Return the [X, Y] coordinate for the center point of the cell that contains the specified text.  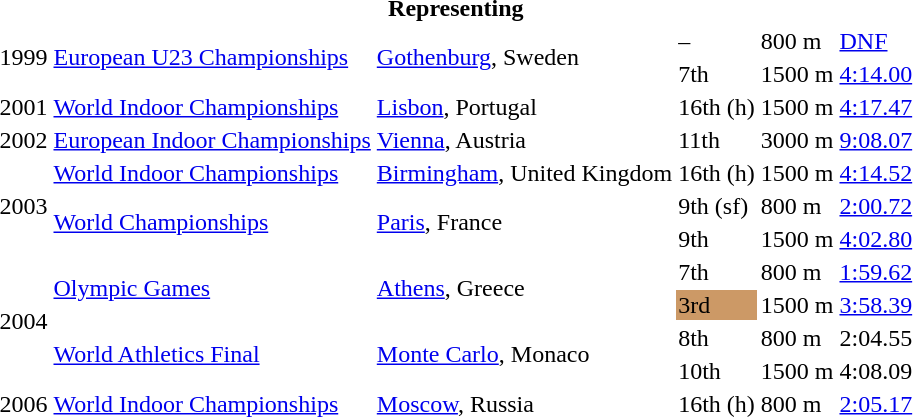
10th [717, 371]
11th [717, 140]
Gothenburg, Sweden [524, 58]
World Athletics Final [212, 354]
9th (sf) [717, 206]
European Indoor Championships [212, 140]
3rd [717, 305]
– [717, 41]
European U23 Championships [212, 58]
8th [717, 338]
Birmingham, United Kingdom [524, 173]
Olympic Games [212, 288]
World Championships [212, 222]
Athens, Greece [524, 288]
3000 m [797, 140]
Paris, France [524, 222]
Monte Carlo, Monaco [524, 354]
Lisbon, Portugal [524, 107]
9th [717, 239]
Vienna, Austria [524, 140]
